Find where the given text appears and provide that cell's center as (X, Y) coordinate. 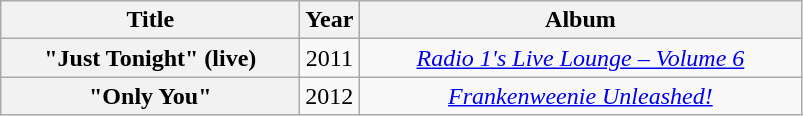
Album (580, 20)
Title (150, 20)
Frankenweenie Unleashed! (580, 96)
"Just Tonight" (live) (150, 58)
Radio 1's Live Lounge – Volume 6 (580, 58)
2011 (330, 58)
Year (330, 20)
"Only You" (150, 96)
2012 (330, 96)
